Locate the cell with the specified text and output its (x, y) center coordinate. 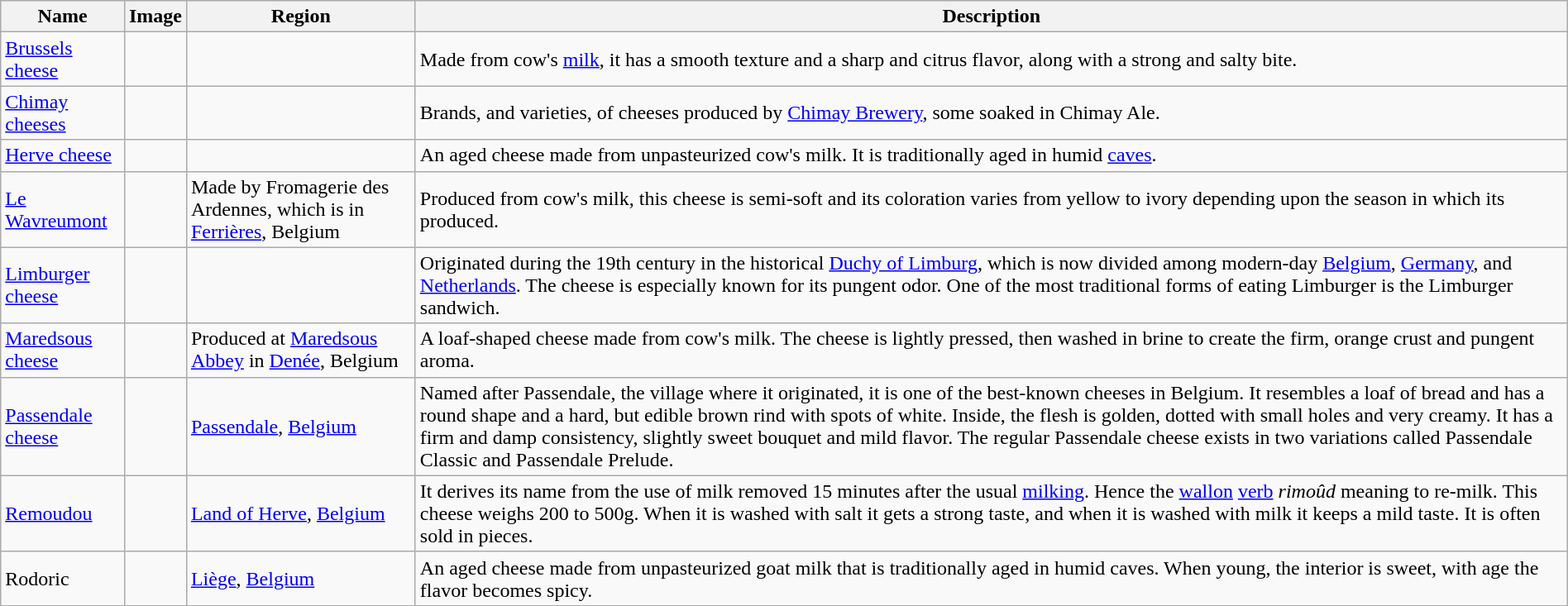
A loaf-shaped cheese made from cow's milk. The cheese is lightly pressed, then washed in brine to create the firm, orange crust and pungent aroma. (991, 351)
Rodoric (63, 579)
Name (63, 17)
Land of Herve, Belgium (301, 513)
Made by Fromagerie des Ardennes, which is in Ferrières, Belgium (301, 209)
Chimay cheeses (63, 112)
Region (301, 17)
Brands, and varieties, of cheeses produced by Chimay Brewery, some soaked in Chimay Ale. (991, 112)
Description (991, 17)
Herve cheese (63, 155)
Le Wavreumont (63, 209)
Remoudou (63, 513)
Produced at Maredsous Abbey in Denée, Belgium (301, 351)
An aged cheese made from unpasteurized cow's milk. It is traditionally aged in humid caves. (991, 155)
Maredsous cheese (63, 351)
Brussels cheese (63, 60)
Liège, Belgium (301, 579)
Limburger cheese (63, 285)
Passendale cheese (63, 427)
Made from cow's milk, it has a smooth texture and a sharp and citrus flavor, along with a strong and salty bite. (991, 60)
Passendale, Belgium (301, 427)
Image (155, 17)
Produced from cow's milk, this cheese is semi-soft and its coloration varies from yellow to ivory depending upon the season in which its produced. (991, 209)
